Capture the cell that displays the provided text and extract its [x, y] central coordinate. 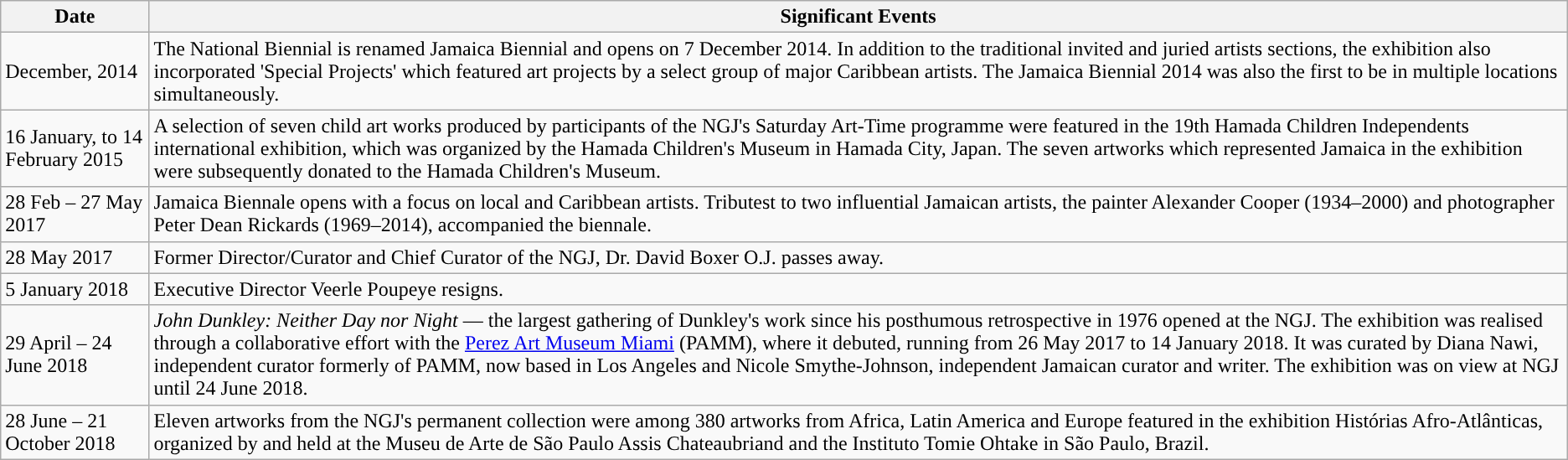
Former Director/Curator and Chief Curator of the NGJ, Dr. David Boxer O.J. passes away. [858, 257]
29 April – 24 June 2018 [75, 355]
Significant Events [858, 17]
28 Feb – 27 May 2017 [75, 214]
16 January, to 14 February 2015 [75, 148]
28 May 2017 [75, 257]
Executive Director Veerle Poupeye resigns. [858, 289]
28 June – 21 October 2018 [75, 432]
5 January 2018 [75, 289]
Date [75, 17]
December, 2014 [75, 71]
